Locate the cell with the specified text and output its [x, y] center coordinate. 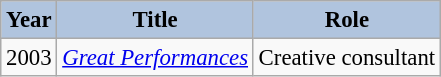
Creative consultant [346, 58]
2003 [29, 58]
Year [29, 20]
Title [155, 20]
Role [346, 20]
Great Performances [155, 58]
